From the cell containing the given text, extract its center point as [X, Y] coordinate. 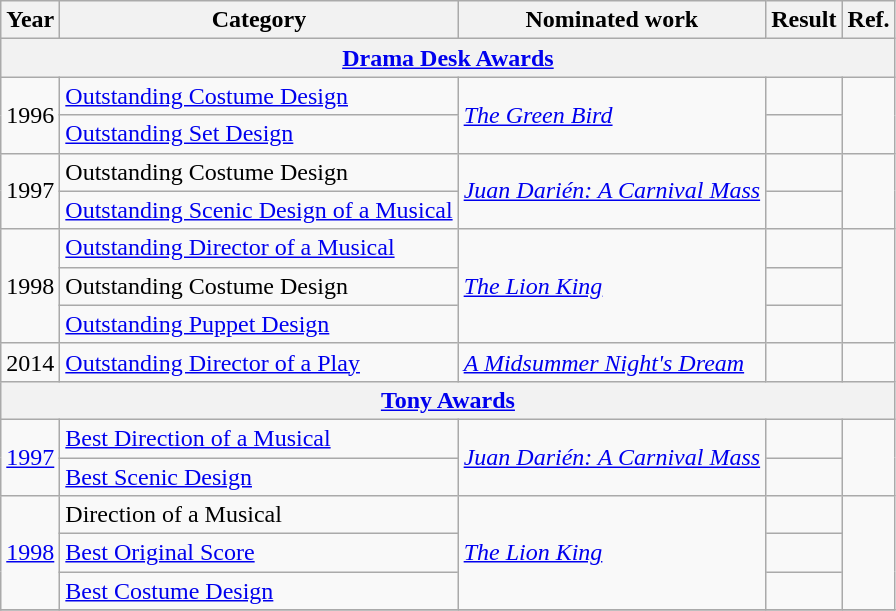
Nominated work [612, 20]
1996 [30, 115]
The Green Bird [612, 115]
Category [259, 20]
Outstanding Scenic Design of a Musical [259, 210]
Best Direction of a Musical [259, 438]
Tony Awards [448, 400]
Result [804, 20]
Drama Desk Awards [448, 58]
A Midsummer Night's Dream [612, 362]
Outstanding Director of a Play [259, 362]
Best Original Score [259, 553]
Outstanding Set Design [259, 134]
Outstanding Director of a Musical [259, 248]
Outstanding Puppet Design [259, 324]
Best Costume Design [259, 591]
Direction of a Musical [259, 515]
Ref. [868, 20]
Year [30, 20]
2014 [30, 362]
Best Scenic Design [259, 477]
